Capture the cell that displays the provided text and extract its [x, y] central coordinate. 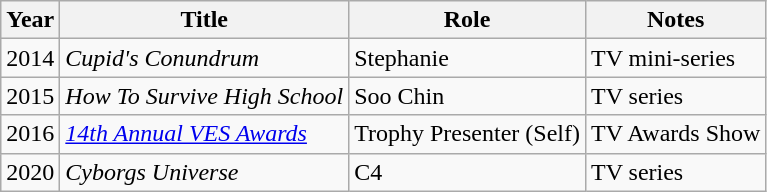
2016 [30, 134]
C4 [468, 172]
Title [204, 20]
TV Awards Show [675, 134]
Soo Chin [468, 96]
2014 [30, 58]
TV mini-series [675, 58]
Trophy Presenter (Self) [468, 134]
14th Annual VES Awards [204, 134]
How To Survive High School [204, 96]
Role [468, 20]
2020 [30, 172]
Stephanie [468, 58]
Notes [675, 20]
Cupid's Conundrum [204, 58]
2015 [30, 96]
Cyborgs Universe [204, 172]
Year [30, 20]
